Scan for the cell matching the given text and deliver its [X, Y] coordinate at center. 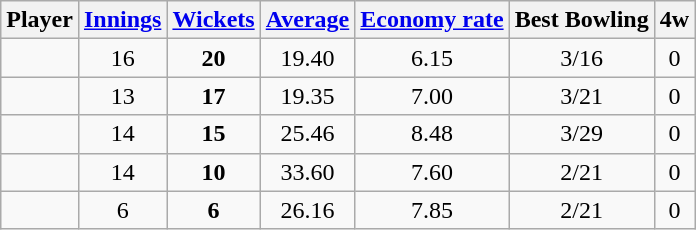
7.00 [432, 96]
7.60 [432, 172]
Innings [122, 20]
13 [122, 96]
33.60 [308, 172]
Player [40, 20]
Economy rate [432, 20]
Average [308, 20]
3/16 [582, 58]
17 [214, 96]
19.40 [308, 58]
19.35 [308, 96]
26.16 [308, 210]
3/29 [582, 134]
20 [214, 58]
4w [674, 20]
10 [214, 172]
16 [122, 58]
7.85 [432, 210]
15 [214, 134]
25.46 [308, 134]
8.48 [432, 134]
3/21 [582, 96]
6.15 [432, 58]
Wickets [214, 20]
Best Bowling [582, 20]
